Scan for the cell matching the given text and deliver its (X, Y) coordinate at center. 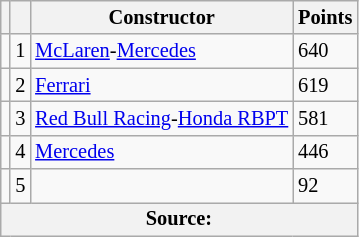
1 (20, 51)
5 (20, 186)
92 (325, 186)
640 (325, 51)
446 (325, 152)
Points (325, 17)
McLaren-Mercedes (162, 51)
Source: (179, 219)
Mercedes (162, 152)
619 (325, 85)
Ferrari (162, 85)
581 (325, 118)
Red Bull Racing-Honda RBPT (162, 118)
2 (20, 85)
3 (20, 118)
Constructor (162, 17)
4 (20, 152)
